Pinpoint the cell where the given text exists, returning its (X, Y) midpoint coordinate. 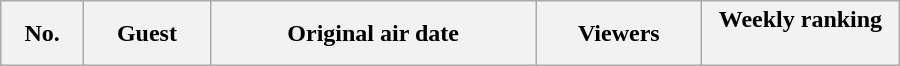
Guest (148, 34)
Viewers (619, 34)
Weekly ranking (801, 34)
No. (42, 34)
Original air date (373, 34)
